For the text-containing cell, return its midpoint in [x, y] coordinate format. 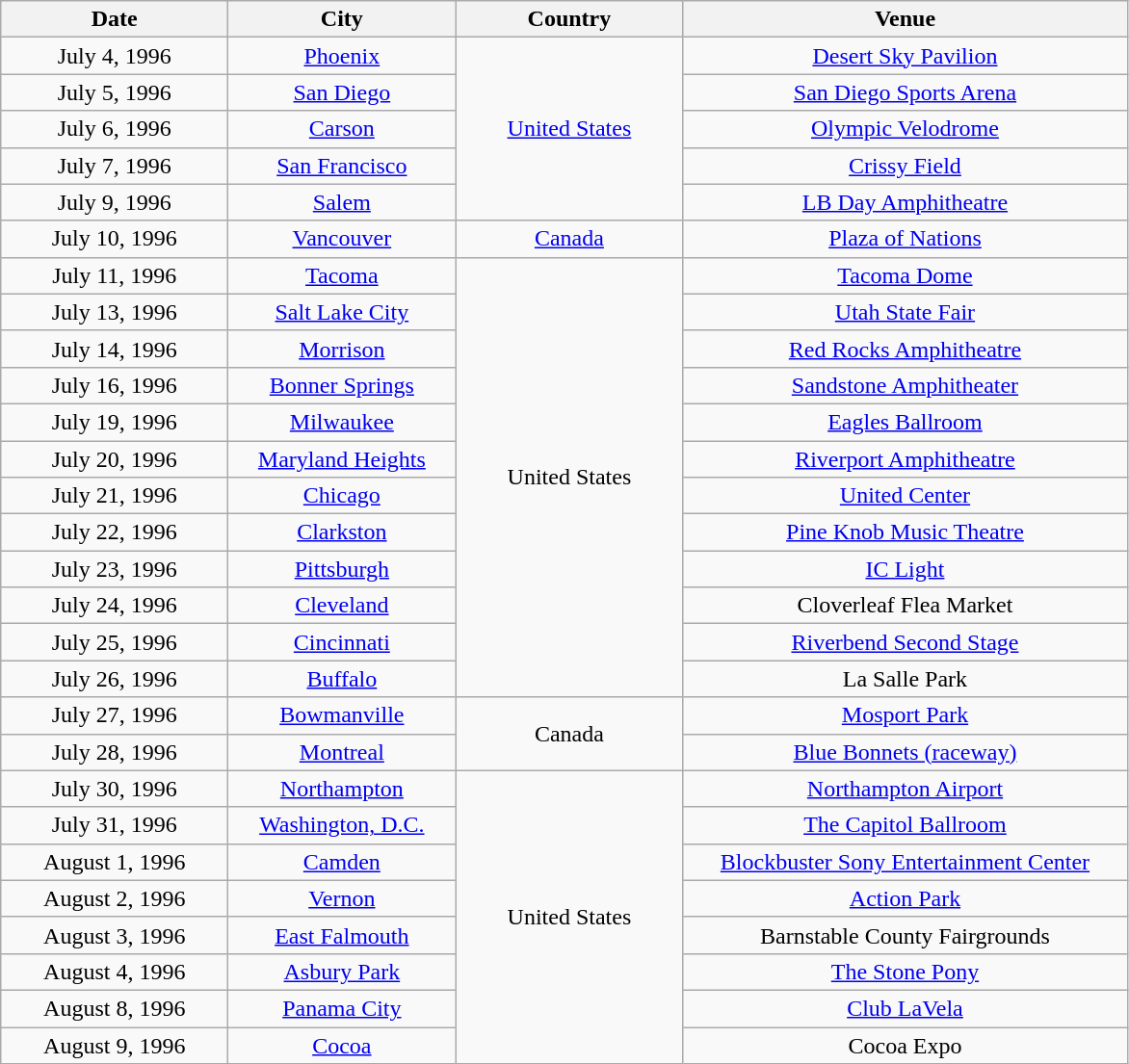
Blue Bonnets (raceway) [906, 752]
Chicago [342, 496]
August 9, 1996 [115, 1045]
Washington, D.C. [342, 825]
July 5, 1996 [115, 92]
July 25, 1996 [115, 642]
Bowmanville [342, 715]
Clarkston [342, 532]
Pine Knob Music Theatre [906, 532]
Country [569, 19]
Asbury Park [342, 972]
Cleveland [342, 606]
San Diego Sports Arena [906, 92]
July 6, 1996 [115, 129]
Barnstable County Fairgrounds [906, 935]
Cincinnati [342, 642]
San Diego [342, 92]
Northampton Airport [906, 789]
July 19, 1996 [115, 422]
July 14, 1996 [115, 349]
Salt Lake City [342, 312]
July 10, 1996 [115, 239]
Riverbend Second Stage [906, 642]
July 31, 1996 [115, 825]
July 28, 1996 [115, 752]
Date [115, 19]
Tacoma Dome [906, 275]
Utah State Fair [906, 312]
July 13, 1996 [115, 312]
Maryland Heights [342, 459]
Vancouver [342, 239]
Vernon [342, 898]
Camden [342, 862]
United Center [906, 496]
San Francisco [342, 166]
Mosport Park [906, 715]
The Stone Pony [906, 972]
Bonner Springs [342, 385]
Club LaVela [906, 1008]
August 3, 1996 [115, 935]
August 4, 1996 [115, 972]
August 1, 1996 [115, 862]
East Falmouth [342, 935]
Red Rocks Amphitheatre [906, 349]
Eagles Ballroom [906, 422]
Panama City [342, 1008]
Morrison [342, 349]
Pittsburgh [342, 569]
Cloverleaf Flea Market [906, 606]
Cocoa Expo [906, 1045]
Venue [906, 19]
Northampton [342, 789]
La Salle Park [906, 679]
July 30, 1996 [115, 789]
LB Day Amphitheatre [906, 202]
Action Park [906, 898]
Crissy Field [906, 166]
July 22, 1996 [115, 532]
July 23, 1996 [115, 569]
August 2, 1996 [115, 898]
Riverport Amphitheatre [906, 459]
City [342, 19]
Desert Sky Pavilion [906, 56]
Montreal [342, 752]
IC Light [906, 569]
July 11, 1996 [115, 275]
Olympic Velodrome [906, 129]
July 7, 1996 [115, 166]
Phoenix [342, 56]
Cocoa [342, 1045]
July 26, 1996 [115, 679]
Carson [342, 129]
August 8, 1996 [115, 1008]
July 21, 1996 [115, 496]
July 24, 1996 [115, 606]
Tacoma [342, 275]
Sandstone Amphitheater [906, 385]
July 9, 1996 [115, 202]
The Capitol Ballroom [906, 825]
July 27, 1996 [115, 715]
July 4, 1996 [115, 56]
July 20, 1996 [115, 459]
Plaza of Nations [906, 239]
July 16, 1996 [115, 385]
Buffalo [342, 679]
Blockbuster Sony Entertainment Center [906, 862]
Salem [342, 202]
Milwaukee [342, 422]
